Pinpoint the cell where the given text exists, returning its [x, y] midpoint coordinate. 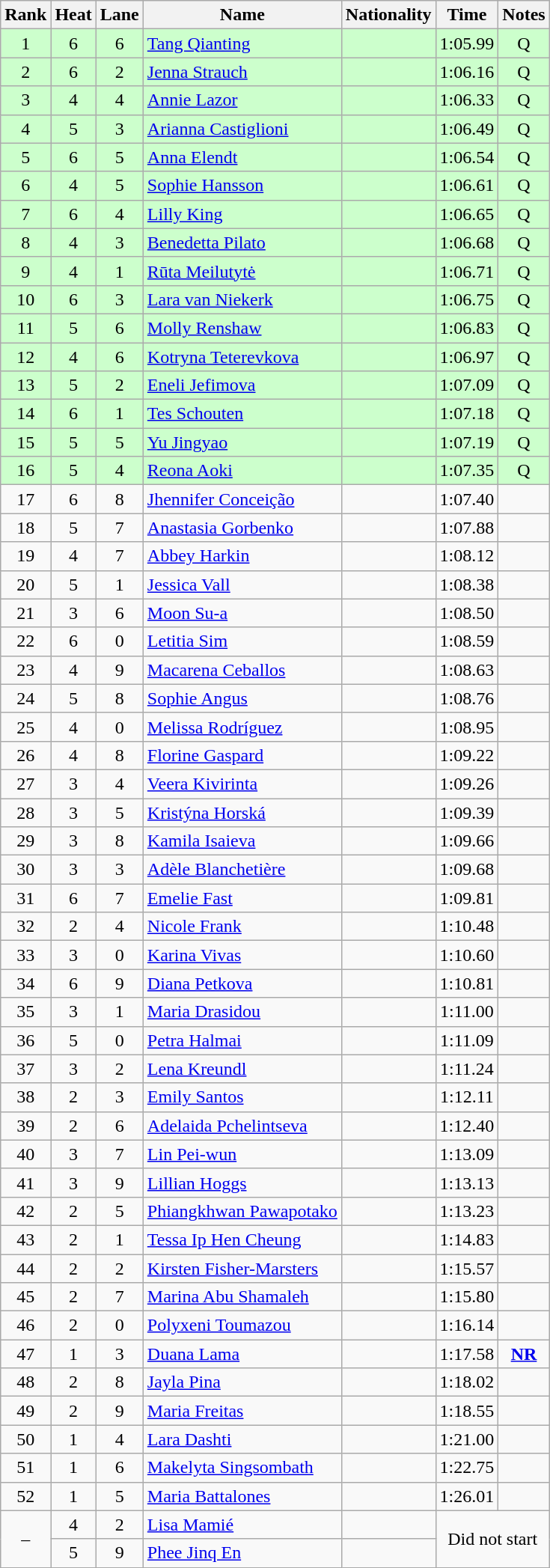
20 [25, 585]
Adelaida Pchelintseva [242, 1126]
32 [25, 927]
14 [25, 414]
Maria Battalones [242, 1496]
45 [25, 1297]
1:16.14 [467, 1326]
– [25, 1539]
1:21.00 [467, 1439]
Emily Santos [242, 1097]
1:06.75 [467, 299]
Time [467, 15]
43 [25, 1239]
1:08.12 [467, 556]
Kristýna Horská [242, 812]
1:11.00 [467, 1012]
Sophie Hansson [242, 186]
1:14.83 [467, 1239]
1:06.83 [467, 328]
Veera Kivirinta [242, 784]
1:13.13 [467, 1183]
Arianna Castiglioni [242, 129]
52 [25, 1496]
1:08.95 [467, 727]
1:12.40 [467, 1126]
Rūta Meilutytė [242, 271]
Jenna Strauch [242, 72]
1:07.18 [467, 414]
Maria Drasidou [242, 1012]
1:07.09 [467, 385]
1:07.40 [467, 499]
27 [25, 784]
Florine Gaspard [242, 755]
1:12.11 [467, 1097]
1:06.61 [467, 186]
11 [25, 328]
Lilly King [242, 214]
1:06.16 [467, 72]
Polyxeni Toumazou [242, 1326]
1:08.76 [467, 698]
21 [25, 613]
Anastasia Gorbenko [242, 528]
1:09.81 [467, 898]
19 [25, 556]
Jayla Pina [242, 1382]
1:06.68 [467, 242]
Reona Aoki [242, 471]
1:07.19 [467, 442]
Emelie Fast [242, 898]
18 [25, 528]
25 [25, 727]
1:13.23 [467, 1211]
1:08.63 [467, 670]
Phiangkhwan Pawapotako [242, 1211]
42 [25, 1211]
35 [25, 1012]
24 [25, 698]
1:06.97 [467, 357]
1:26.01 [467, 1496]
Marina Abu Shamaleh [242, 1297]
1:10.48 [467, 927]
Lara Dashti [242, 1439]
Maria Freitas [242, 1411]
1:09.39 [467, 812]
1:06.49 [467, 129]
Annie Lazor [242, 100]
Phee Jinq En [242, 1553]
12 [25, 357]
Melissa Rodríguez [242, 727]
29 [25, 841]
Lisa Mamié [242, 1525]
1:17.58 [467, 1354]
40 [25, 1154]
28 [25, 812]
1:10.81 [467, 983]
13 [25, 385]
Lin Pei-wun [242, 1154]
39 [25, 1126]
1:09.22 [467, 755]
1:06.71 [467, 271]
Benedetta Pilato [242, 242]
22 [25, 641]
Nicole Frank [242, 927]
1:09.68 [467, 870]
Kamila Isaieva [242, 841]
44 [25, 1269]
Rank [25, 15]
37 [25, 1069]
46 [25, 1326]
36 [25, 1040]
1:22.75 [467, 1468]
Jhennifer Conceição [242, 499]
49 [25, 1411]
26 [25, 755]
1:06.65 [467, 214]
1:06.54 [467, 157]
Duana Lama [242, 1354]
33 [25, 955]
NR [524, 1354]
30 [25, 870]
Tessa Ip Hen Cheung [242, 1239]
Abbey Harkin [242, 556]
Moon Su-a [242, 613]
Sophie Angus [242, 698]
1:05.99 [467, 43]
41 [25, 1183]
1:09.26 [467, 784]
Anna Elendt [242, 157]
1:11.09 [467, 1040]
Kirsten Fisher-Marsters [242, 1269]
Molly Renshaw [242, 328]
Diana Petkova [242, 983]
23 [25, 670]
48 [25, 1382]
1:09.66 [467, 841]
1:08.59 [467, 641]
Yu Jingyao [242, 442]
Nationality [388, 15]
Lillian Hoggs [242, 1183]
Heat [73, 15]
1:06.33 [467, 100]
34 [25, 983]
Letitia Sim [242, 641]
31 [25, 898]
1:15.80 [467, 1297]
Notes [524, 15]
Adèle Blanchetière [242, 870]
1:07.88 [467, 528]
1:13.09 [467, 1154]
1:18.02 [467, 1382]
Lena Kreundl [242, 1069]
1:18.55 [467, 1411]
Lane [120, 15]
Lara van Niekerk [242, 299]
17 [25, 499]
1:15.57 [467, 1269]
Jessica Vall [242, 585]
Macarena Ceballos [242, 670]
Tang Qianting [242, 43]
Name [242, 15]
50 [25, 1439]
51 [25, 1468]
Karina Vivas [242, 955]
1:08.38 [467, 585]
Tes Schouten [242, 414]
10 [25, 299]
16 [25, 471]
1:08.50 [467, 613]
47 [25, 1354]
Kotryna Teterevkova [242, 357]
15 [25, 442]
Makelyta Singsombath [242, 1468]
Eneli Jefimova [242, 385]
1:10.60 [467, 955]
38 [25, 1097]
1:07.35 [467, 471]
Petra Halmai [242, 1040]
Did not start [492, 1539]
1:11.24 [467, 1069]
